Return [X, Y] of the center of cell containing provided text 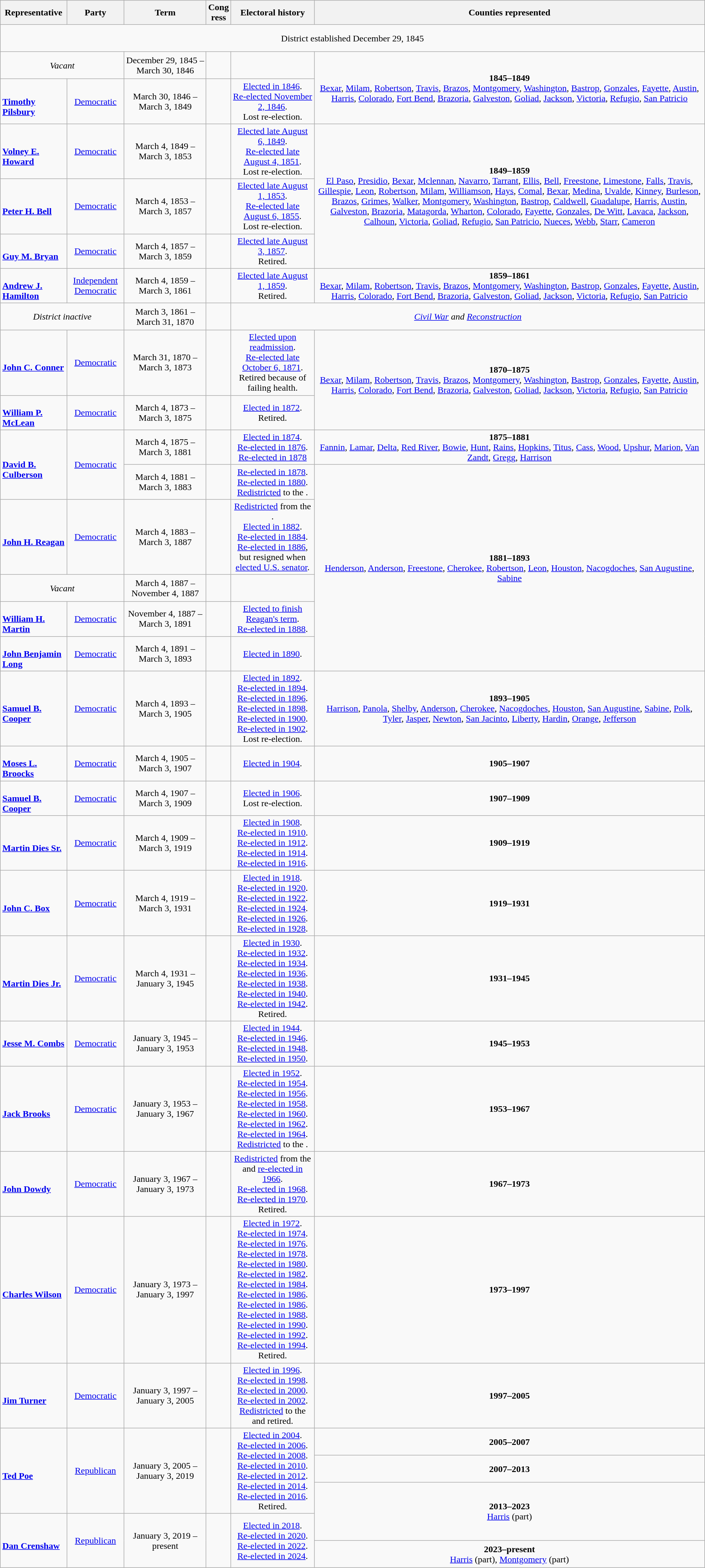
1945–1953 [509, 1043]
Elected in 1918.Re-elected in 1920.Re-elected in 1922.Re-elected in 1924.Re-elected in 1926.Re-elected in 1928. [273, 903]
Jim Turner [34, 1396]
March 4, 1891 –March 3, 1893 [165, 653]
Volney E. Howard [34, 151]
January 3, 1967 –January 3, 1973 [165, 1184]
John C. Box [34, 903]
Dan Crenshaw [34, 1541]
Elected in 1906.Lost re-election. [273, 798]
2005–2007 [509, 1442]
March 4, 1907 –March 3, 1909 [165, 798]
Elected late August 3, 1857.Retired. [273, 251]
William P. McLean [34, 413]
December 29, 1845 –March 30, 1846 [165, 65]
March 4, 1873 –March 3, 1875 [165, 413]
Guy M. Bryan [34, 251]
Elected in 1944.Re-elected in 1946.Re-elected in 1948.Re-elected in 1950. [273, 1043]
District established December 29, 1845 [352, 38]
January 3, 2005 –January 3, 2019 [165, 1471]
Jesse M. Combs [34, 1043]
Elected in 1846.Re-elected November 2, 1846.Lost re-election. [273, 102]
John Dowdy [34, 1184]
Jack Brooks [34, 1109]
January 3, 2019 –present [165, 1541]
March 4, 1875 –March 3, 1881 [165, 447]
David B. Culberson [34, 464]
Elected to finish Reagan's term.Re-elected in 1888. [273, 619]
March 31, 1870 –March 3, 1873 [165, 363]
1931–1945 [509, 979]
March 30, 1846 –March 3, 1849 [165, 102]
Martin Dies Sr. [34, 843]
Party [96, 13]
Charles Wilson [34, 1289]
March 4, 1909 –March 3, 1919 [165, 843]
1953–1967 [509, 1109]
Elected in 2018.Re-elected in 2020.Re-elected in 2022.Re-elected in 2024. [273, 1541]
1919–1931 [509, 903]
Ted Poe [34, 1471]
Counties represented [509, 13]
Elected in 1908.Re-elected in 1910.Re-elected in 1912.Re-elected in 1914.Re-elected in 1916. [273, 843]
March 4, 1859 –March 3, 1861 [165, 286]
1997–2005 [509, 1396]
1909–1919 [509, 843]
Elected in 2004.Re-elected in 2006.Re-elected in 2008.Re-elected in 2010.Re-elected in 2012.Re-elected in 2014.Re-elected in 2016.Retired. [273, 1471]
March 4, 1883 –March 3, 1887 [165, 537]
Elected late August 1, 1853.Re-elected late August 6, 1855.Lost re-election. [273, 206]
William H. Martin [34, 619]
Elected in 1872.Retired. [273, 413]
1905–1907 [509, 764]
1875–1881Fannin, Lamar, Delta, Red River, Bowie, Hunt, Rains, Hopkins, Titus, Cass, Wood, Upshur, Marion, Van Zandt, Gregg, Harrison [509, 447]
Civil War and Reconstruction [468, 317]
John Benjamin Long [34, 653]
1881–1893Henderson, Anderson, Freestone, Cherokee, Robertson, Leon, Houston, Nacogdoches, San Augustine, Sabine [509, 568]
John H. Reagan [34, 537]
Redistricted from the and re-elected in 1966.Re-elected in 1968.Re-elected in 1970.Retired. [273, 1184]
Representative [34, 13]
Elected late August 1, 1859.Retired. [273, 286]
January 3, 1945 –January 3, 1953 [165, 1043]
March 4, 1849 –March 3, 1853 [165, 151]
Timothy Pilsbury [34, 102]
Redistricted from the .Elected in 1882.Re-elected in 1884.Re-elected in 1886, but resigned when elected U.S. senator. [273, 537]
1967–1973 [509, 1184]
January 3, 1953 –January 3, 1967 [165, 1109]
2013–2023Harris (part) [509, 1512]
Elected in 1904. [273, 764]
Martin Dies Jr. [34, 979]
Peter H. Bell [34, 206]
Elected late August 6, 1849.Re-elected late August 4, 1851.Lost re-election. [273, 151]
2007–2013 [509, 1469]
March 4, 1893 –March 3, 1905 [165, 709]
Elected upon readmission.Re-elected late October 6, 1871.Retired because of failing health. [273, 363]
Elected in 1892.Re-elected in 1894.Re-elected in 1896.Re-elected in 1898.Re-elected in 1900.Re-elected in 1902.Lost re-election. [273, 709]
November 4, 1887 –March 3, 1891 [165, 619]
March 4, 1931 –January 3, 1945 [165, 979]
Andrew J. Hamilton [34, 286]
Independent Democratic [96, 286]
Elected in 1930.Re-elected in 1932.Re-elected in 1934.Re-elected in 1936.Re-elected in 1938.Re-elected in 1940.Re-elected in 1942.Retired. [273, 979]
1973–1997 [509, 1289]
Elected in 1874.Re-elected in 1876.Re-elected in 1878 [273, 447]
January 3, 1997 –January 3, 2005 [165, 1396]
Moses L. Broocks [34, 764]
March 4, 1919 –March 3, 1931 [165, 903]
March 4, 1853 –March 3, 1857 [165, 206]
March 4, 1887 –November 4, 1887 [165, 588]
Term [165, 13]
District inactive [63, 317]
Elected in 1890. [273, 653]
Elected in 1996.Re-elected in 1998.Re-elected in 2000.Re-elected in 2002.Redistricted to the and retired. [273, 1396]
March 4, 1881 –March 3, 1883 [165, 482]
January 3, 1973 –January 3, 1997 [165, 1289]
Electoral history [273, 13]
Congress [218, 13]
March 4, 1905 –March 3, 1907 [165, 764]
March 3, 1861 –March 31, 1870 [165, 317]
2023–presentHarris (part), Montgomery (part) [509, 1554]
Re-elected in 1878.Re-elected in 1880.Redistricted to the . [273, 482]
March 4, 1857 –March 3, 1859 [165, 251]
1907–1909 [509, 798]
John C. Conner [34, 363]
